Pinpoint the cell where the given text exists, returning its [x, y] midpoint coordinate. 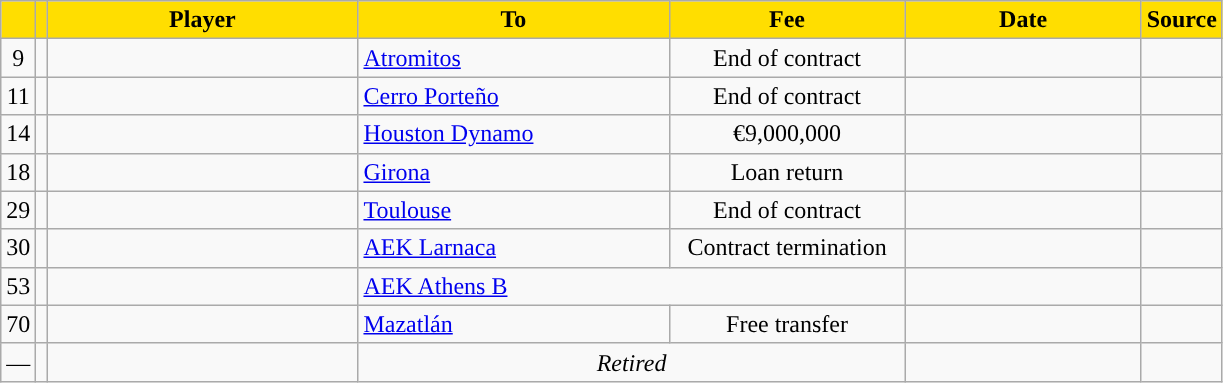
9 [18, 58]
Contract termination [787, 248]
Player [202, 20]
AEK Larnaca [514, 248]
Girona [514, 172]
Free transfer [787, 324]
Source [1182, 20]
To [514, 20]
Loan return [787, 172]
70 [18, 324]
— [18, 362]
Cerro Porteño [514, 96]
Mazatlán [514, 324]
€9,000,000 [787, 134]
30 [18, 248]
18 [18, 172]
11 [18, 96]
AEK Athens Β [632, 286]
Houston Dynamo [514, 134]
Retired [632, 362]
53 [18, 286]
Toulouse [514, 210]
Atromitos [514, 58]
Date [1023, 20]
Fee [787, 20]
29 [18, 210]
14 [18, 134]
